Find where the given text appears and provide that cell's center as (x, y) coordinate. 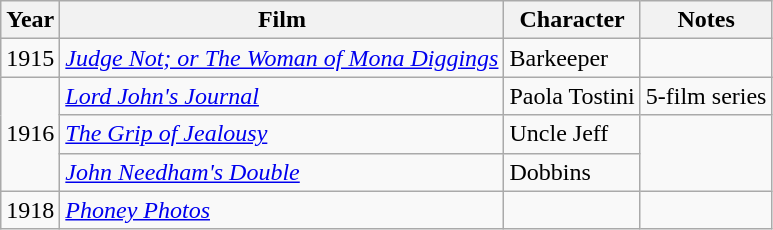
1915 (30, 58)
Film (282, 20)
Lord John's Journal (282, 96)
Judge Not; or The Woman of Mona Diggings (282, 58)
Year (30, 20)
5-film series (706, 96)
Dobbins (572, 172)
1918 (30, 210)
Uncle Jeff (572, 134)
The Grip of Jealousy (282, 134)
John Needham's Double (282, 172)
1916 (30, 134)
Barkeeper (572, 58)
Phoney Photos (282, 210)
Character (572, 20)
Notes (706, 20)
Paola Tostini (572, 96)
